Provide the [X, Y] coordinate of the cell's center where the given text is located.  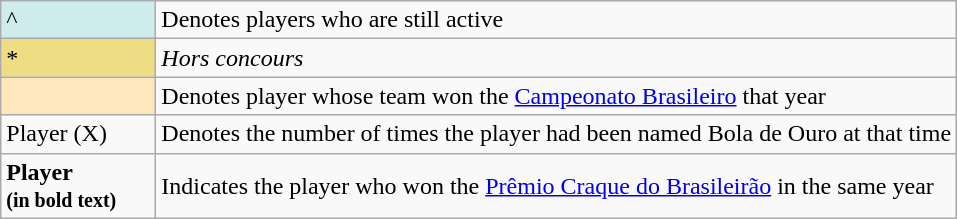
Hors concours [556, 58]
Player(in bold text) [78, 186]
^ [78, 20]
Denotes players who are still active [556, 20]
Denotes the number of times the player had been named Bola de Ouro at that time [556, 134]
Denotes player whose team won the Campeonato Brasileiro that year [556, 96]
Player (X) [78, 134]
Indicates the player who won the Prêmio Craque do Brasileirão in the same year [556, 186]
* [78, 58]
